From the cell containing the given text, extract its center point as [X, Y] coordinate. 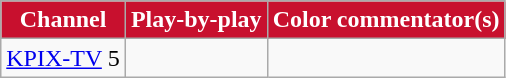
Play-by-play [196, 20]
Color commentator(s) [386, 20]
Channel [64, 20]
KPIX-TV 5 [64, 58]
